Scan for the cell matching the given text and deliver its [x, y] coordinate at center. 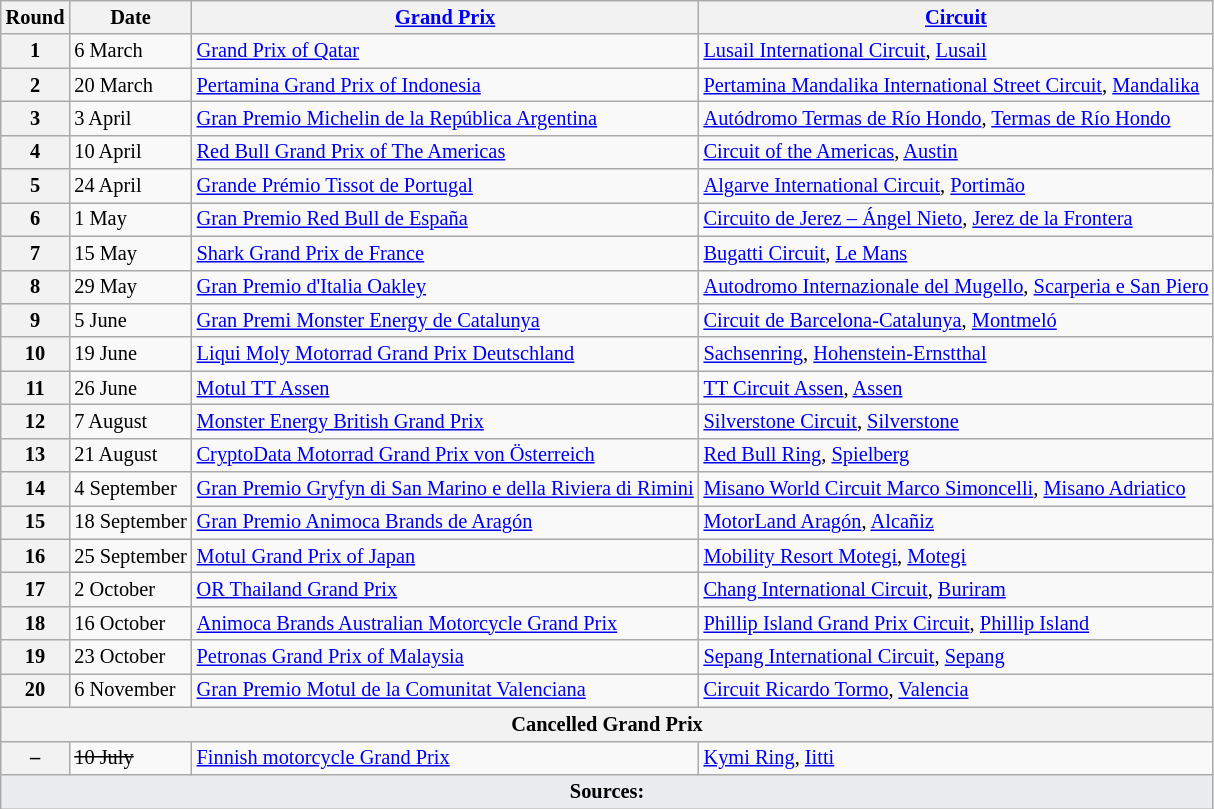
5 [36, 186]
Gran Premio Red Bull de España [446, 219]
TT Circuit Assen, Assen [956, 388]
Liqui Moly Motorrad Grand Prix Deutschland [446, 354]
Motul TT Assen [446, 388]
Round [36, 17]
15 [36, 522]
10 April [130, 152]
16 October [130, 623]
3 [36, 118]
18 September [130, 522]
7 [36, 253]
Pertamina Grand Prix of Indonesia [446, 85]
21 August [130, 455]
Motul Grand Prix of Japan [446, 556]
Shark Grand Prix de France [446, 253]
Petronas Grand Prix of Malaysia [446, 657]
5 June [130, 320]
Chang International Circuit, Buriram [956, 589]
Sepang International Circuit, Sepang [956, 657]
14 [36, 489]
Grande Prémio Tissot de Portugal [446, 186]
Gran Premio Michelin de la República Argentina [446, 118]
Sources: [608, 791]
2 October [130, 589]
Pertamina Mandalika International Street Circuit, Mandalika [956, 85]
Grand Prix of Qatar [446, 51]
Red Bull Grand Prix of The Americas [446, 152]
18 [36, 623]
Grand Prix [446, 17]
1 May [130, 219]
Silverstone Circuit, Silverstone [956, 421]
19 [36, 657]
26 June [130, 388]
Circuit [956, 17]
4 [36, 152]
Gran Premio Gryfyn di San Marino e della Riviera di Rimini [446, 489]
16 [36, 556]
Misano World Circuit Marco Simoncelli, Misano Adriatico [956, 489]
– [36, 758]
Gran Premio d'Italia Oakley [446, 287]
4 September [130, 489]
Autodromo Internazionale del Mugello, Scarperia e San Piero [956, 287]
12 [36, 421]
Circuito de Jerez – Ángel Nieto, Jerez de la Frontera [956, 219]
10 [36, 354]
Lusail International Circuit, Lusail [956, 51]
2 [36, 85]
MotorLand Aragón, Alcañiz [956, 522]
29 May [130, 287]
19 June [130, 354]
15 May [130, 253]
6 November [130, 690]
Sachsenring, Hohenstein-Ernstthal [956, 354]
23 October [130, 657]
Date [130, 17]
10 July [130, 758]
Phillip Island Grand Prix Circuit, Phillip Island [956, 623]
Algarve International Circuit, Portimão [956, 186]
3 April [130, 118]
Mobility Resort Motegi, Motegi [956, 556]
20 [36, 690]
6 March [130, 51]
Monster Energy British Grand Prix [446, 421]
CryptoData Motorrad Grand Prix von Österreich [446, 455]
25 September [130, 556]
7 August [130, 421]
Finnish motorcycle Grand Prix [446, 758]
1 [36, 51]
8 [36, 287]
Circuit of the Americas, Austin [956, 152]
Kymi Ring, Iitti [956, 758]
OR Thailand Grand Prix [446, 589]
Animoca Brands Australian Motorcycle Grand Prix [446, 623]
Cancelled Grand Prix [608, 724]
Bugatti Circuit, Le Mans [956, 253]
17 [36, 589]
Circuit Ricardo Tormo, Valencia [956, 690]
Red Bull Ring, Spielberg [956, 455]
11 [36, 388]
24 April [130, 186]
Gran Premio Motul de la Comunitat Valenciana [446, 690]
Circuit de Barcelona-Catalunya, Montmeló [956, 320]
6 [36, 219]
9 [36, 320]
Gran Premio Animoca Brands de Aragón [446, 522]
Gran Premi Monster Energy de Catalunya [446, 320]
20 March [130, 85]
13 [36, 455]
Autódromo Termas de Río Hondo, Termas de Río Hondo [956, 118]
